Locate the cell with the specified text and output its (x, y) center coordinate. 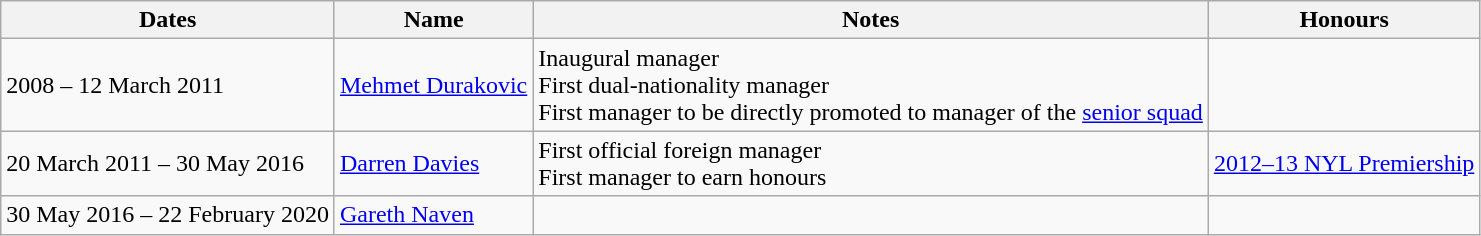
Dates (168, 20)
20 March 2011 – 30 May 2016 (168, 164)
2008 – 12 March 2011 (168, 85)
Honours (1344, 20)
Darren Davies (433, 164)
First official foreign manager First manager to earn honours (871, 164)
2012–13 NYL Premiership (1344, 164)
Name (433, 20)
Notes (871, 20)
Gareth Naven (433, 215)
30 May 2016 – 22 February 2020 (168, 215)
Inaugural manager First dual-nationality manager First manager to be directly promoted to manager of the senior squad (871, 85)
Mehmet Durakovic (433, 85)
